Capture the cell that displays the provided text and extract its (X, Y) central coordinate. 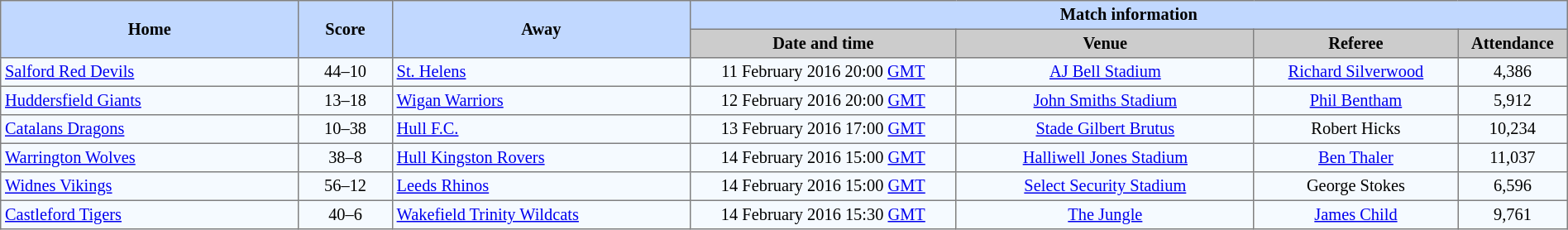
Date and time (823, 43)
Score (346, 30)
George Stokes (1355, 186)
10–38 (346, 129)
Castleford Tigers (150, 214)
St. Helens (541, 72)
Stade Gilbert Brutus (1105, 129)
Match information (1128, 15)
James Child (1355, 214)
4,386 (1513, 72)
Hull Kingston Rovers (541, 157)
AJ Bell Stadium (1105, 72)
56–12 (346, 186)
5,912 (1513, 100)
Widnes Vikings (150, 186)
11 February 2016 20:00 GMT (823, 72)
Wakefield Trinity Wildcats (541, 214)
13–18 (346, 100)
40–6 (346, 214)
Away (541, 30)
13 February 2016 17:00 GMT (823, 129)
14 February 2016 15:30 GMT (823, 214)
Robert Hicks (1355, 129)
12 February 2016 20:00 GMT (823, 100)
Salford Red Devils (150, 72)
Select Security Stadium (1105, 186)
10,234 (1513, 129)
11,037 (1513, 157)
9,761 (1513, 214)
Referee (1355, 43)
Hull F.C. (541, 129)
Attendance (1513, 43)
6,596 (1513, 186)
Ben Thaler (1355, 157)
Phil Bentham (1355, 100)
38–8 (346, 157)
Leeds Rhinos (541, 186)
Venue (1105, 43)
Catalans Dragons (150, 129)
Huddersfield Giants (150, 100)
Warrington Wolves (150, 157)
John Smiths Stadium (1105, 100)
Richard Silverwood (1355, 72)
44–10 (346, 72)
The Jungle (1105, 214)
Wigan Warriors (541, 100)
Halliwell Jones Stadium (1105, 157)
Home (150, 30)
